Search for the cell housing the specified text and yield its (X, Y) center coordinate. 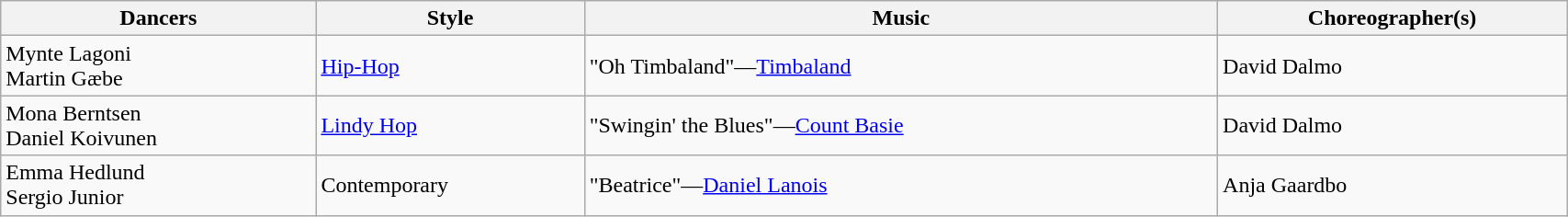
Lindy Hop (450, 125)
Anja Gaardbo (1393, 186)
Emma HedlundSergio Junior (158, 186)
Mona BerntsenDaniel Koivunen (158, 125)
Hip-Hop (450, 66)
"Beatrice"—Daniel Lanois (900, 186)
Contemporary (450, 186)
"Oh Timbaland"—Timbaland (900, 66)
Style (450, 18)
Dancers (158, 18)
Mynte LagoniMartin Gæbe (158, 66)
Choreographer(s) (1393, 18)
Music (900, 18)
"Swingin' the Blues"—Count Basie (900, 125)
